From the cell containing the given text, extract its center point as (x, y) coordinate. 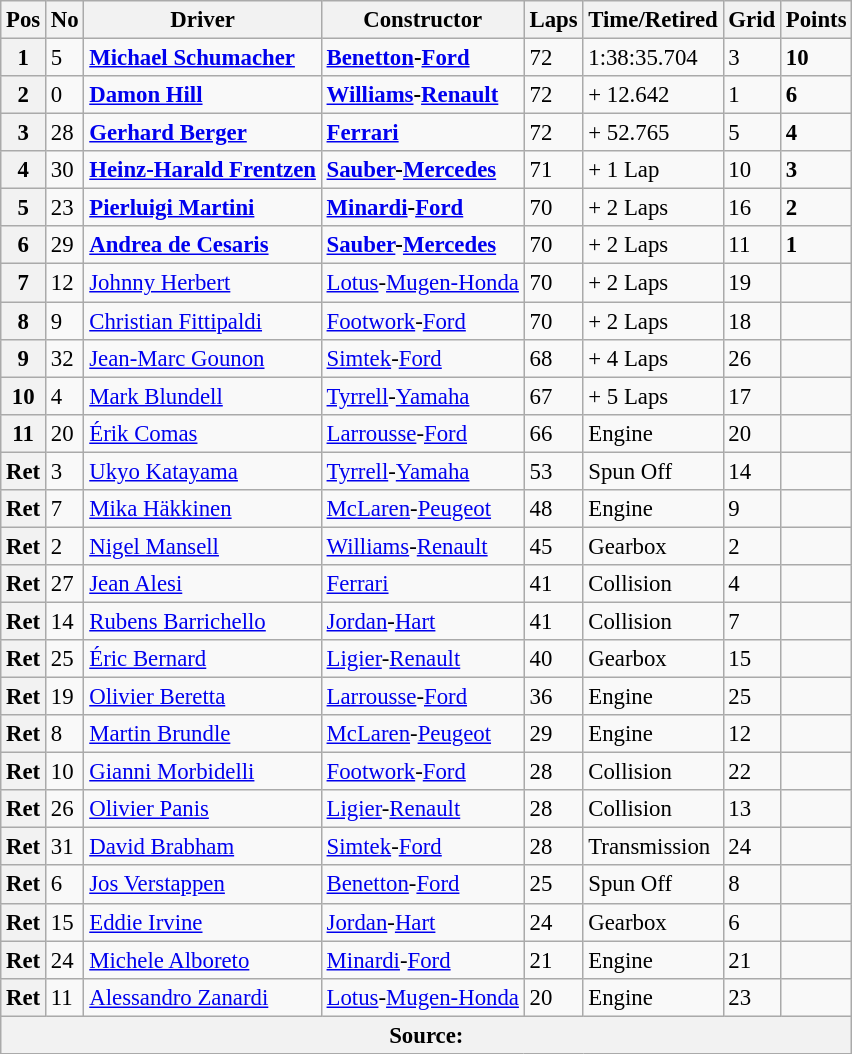
+ 12.642 (653, 95)
Transmission (653, 847)
Jean Alesi (202, 584)
David Brabham (202, 847)
Grid (752, 20)
Christian Fittipaldi (202, 321)
Mark Blundell (202, 396)
Martin Brundle (202, 734)
+ 1 Lap (653, 170)
Damon Hill (202, 95)
1:38:35.704 (653, 58)
+ 5 Laps (653, 396)
16 (752, 208)
Constructor (422, 20)
22 (752, 772)
30 (65, 170)
68 (554, 358)
+ 52.765 (653, 133)
Heinz-Harald Frentzen (202, 170)
66 (554, 433)
67 (554, 396)
Michael Schumacher (202, 58)
Andrea de Cesaris (202, 245)
Gerhard Berger (202, 133)
+ 4 Laps (653, 358)
Olivier Panis (202, 809)
Source: (426, 1035)
Gianni Morbidelli (202, 772)
53 (554, 471)
0 (65, 95)
Time/Retired (653, 20)
Driver (202, 20)
Pierluigi Martini (202, 208)
Pos (24, 20)
71 (554, 170)
Points (816, 20)
Jos Verstappen (202, 885)
48 (554, 509)
Laps (554, 20)
Rubens Barrichello (202, 621)
Michele Alboreto (202, 960)
Nigel Mansell (202, 546)
Eddie Irvine (202, 922)
32 (65, 358)
27 (65, 584)
No (65, 20)
31 (65, 847)
17 (752, 396)
Érik Comas (202, 433)
36 (554, 697)
18 (752, 321)
Éric Bernard (202, 659)
13 (752, 809)
Jean-Marc Gounon (202, 358)
Ukyo Katayama (202, 471)
Alessandro Zanardi (202, 997)
Johnny Herbert (202, 283)
Olivier Beretta (202, 697)
40 (554, 659)
Mika Häkkinen (202, 509)
45 (554, 546)
